Identify which cell holds the provided text, then report its [X, Y] central coordinate. 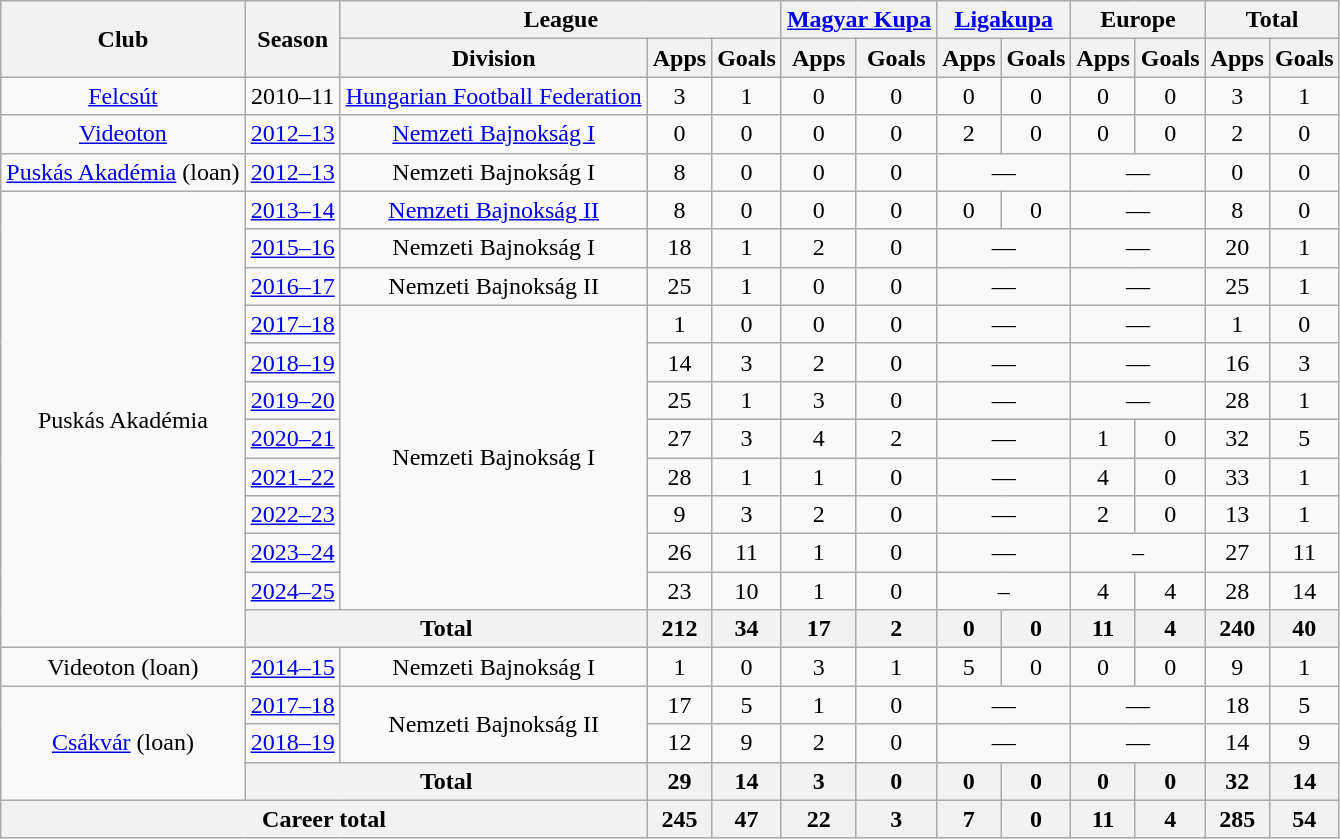
League [560, 20]
Season [292, 39]
29 [679, 781]
13 [1237, 515]
Division [494, 58]
Csákvár (loan) [123, 743]
Career total [324, 819]
10 [747, 591]
34 [747, 629]
2021–22 [292, 477]
Europe [1138, 20]
2016–17 [292, 286]
22 [818, 819]
23 [679, 591]
Felcsút [123, 96]
47 [747, 819]
245 [679, 819]
12 [679, 743]
7 [969, 819]
2014–15 [292, 667]
240 [1237, 629]
2020–21 [292, 438]
33 [1237, 477]
Ligakupa [1004, 20]
26 [679, 553]
2015–16 [292, 248]
54 [1304, 819]
Puskás Akadémia (loan) [123, 172]
2013–14 [292, 210]
20 [1237, 248]
212 [679, 629]
40 [1304, 629]
2023–24 [292, 553]
Videoton [123, 134]
285 [1237, 819]
2022–23 [292, 515]
2024–25 [292, 591]
16 [1237, 362]
Club [123, 39]
2010–11 [292, 96]
2019–20 [292, 400]
Puskás Akadémia [123, 420]
Magyar Kupa [858, 20]
Videoton (loan) [123, 667]
Hungarian Football Federation [494, 96]
